Capture the cell that displays the provided text and extract its (x, y) central coordinate. 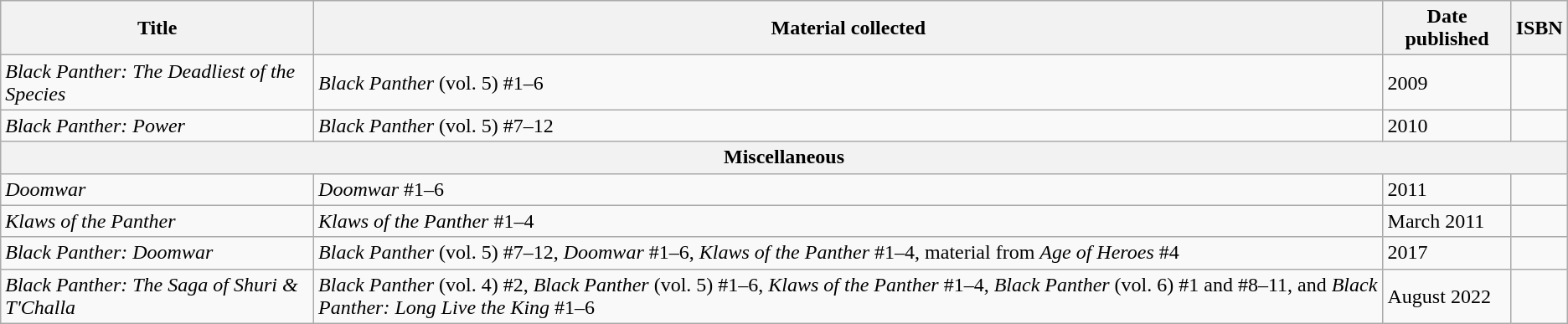
2011 (1447, 189)
Doomwar (157, 189)
Black Panther: The Saga of Shuri & T'Challa (157, 296)
Black Panther (vol. 5) #7–12, Doomwar #1–6, Klaws of the Panther #1–4, material from Age of Heroes #4 (848, 253)
Black Panther: The Deadliest of the Species (157, 82)
2009 (1447, 82)
Black Panther: Doomwar (157, 253)
Black Panther: Power (157, 126)
2010 (1447, 126)
Material collected (848, 28)
ISBN (1540, 28)
Title (157, 28)
Miscellaneous (784, 157)
Black Panther (vol. 5) #1–6 (848, 82)
Klaws of the Panther (157, 221)
March 2011 (1447, 221)
August 2022 (1447, 296)
Date published (1447, 28)
Black Panther (vol. 5) #7–12 (848, 126)
Klaws of the Panther #1–4 (848, 221)
Doomwar #1–6 (848, 189)
2017 (1447, 253)
